Scan for the cell matching the given text and deliver its [X, Y] coordinate at center. 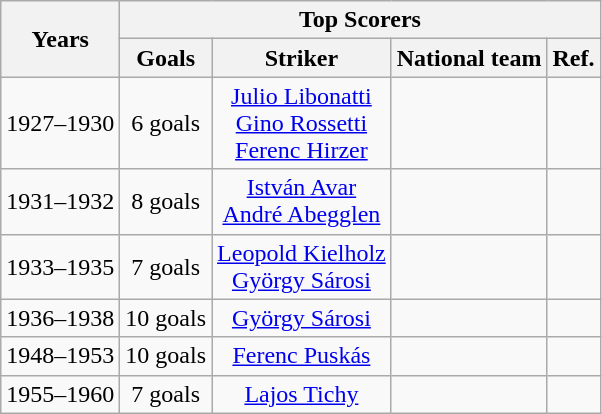
1927–1930 [60, 123]
Top Scorers [360, 20]
Ref. [574, 58]
Julio Libonatti Gino Rossetti Ferenc Hirzer [302, 123]
Years [60, 39]
1931–1932 [60, 202]
1933–1935 [60, 266]
1936–1938 [60, 318]
Leopold Kielholz György Sárosi [302, 266]
1948–1953 [60, 356]
8 goals [166, 202]
National team [469, 58]
6 goals [166, 123]
Lajos Tichy [302, 394]
Striker [302, 58]
1955–1960 [60, 394]
Goals [166, 58]
Ferenc Puskás [302, 356]
István Avar André Abegglen [302, 202]
György Sárosi [302, 318]
